Output the [X, Y] coordinate of the center of the cell containing the given text.  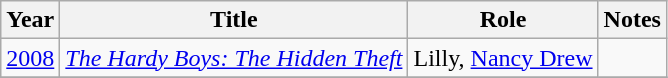
2008 [30, 58]
Role [503, 20]
Notes [632, 20]
Year [30, 20]
Title [234, 20]
Lilly, Nancy Drew [503, 58]
The Hardy Boys: The Hidden Theft [234, 58]
